Detect which cell encompasses the target text, then output its (X, Y) center coordinate. 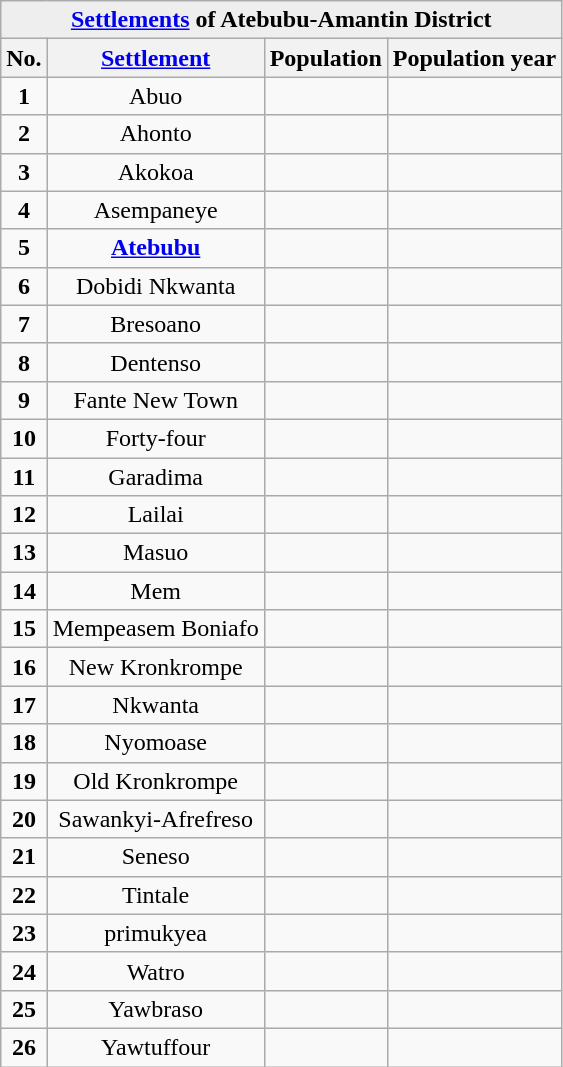
Lailai (156, 515)
6 (24, 286)
Akokoa (156, 172)
26 (24, 1047)
4 (24, 210)
Ahonto (156, 134)
15 (24, 629)
Garadima (156, 477)
8 (24, 362)
Settlements of Atebubu-Amantin District (282, 20)
2 (24, 134)
14 (24, 591)
Settlement (156, 58)
17 (24, 705)
25 (24, 1009)
21 (24, 857)
13 (24, 553)
Asempaneye (156, 210)
Masuo (156, 553)
Yawbraso (156, 1009)
Nyomoase (156, 743)
Tintale (156, 895)
Population year (474, 58)
primukyea (156, 933)
16 (24, 667)
9 (24, 400)
22 (24, 895)
5 (24, 248)
1 (24, 96)
20 (24, 819)
Mempeasem Boniafo (156, 629)
Dobidi Nkwanta (156, 286)
Fante New Town (156, 400)
Nkwanta (156, 705)
Seneso (156, 857)
Atebubu (156, 248)
7 (24, 324)
Forty-four (156, 438)
19 (24, 781)
Sawankyi-Afrefreso (156, 819)
New Kronkrompe (156, 667)
Watro (156, 971)
Yawtuffour (156, 1047)
No. (24, 58)
18 (24, 743)
Population (326, 58)
Old Kronkrompe (156, 781)
12 (24, 515)
Bresoano (156, 324)
Abuo (156, 96)
11 (24, 477)
23 (24, 933)
24 (24, 971)
10 (24, 438)
Dentenso (156, 362)
Mem (156, 591)
3 (24, 172)
